Search for the cell housing the specified text and yield its [X, Y] center coordinate. 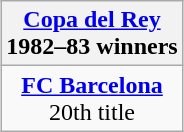
FC Barcelona20th title [92, 98]
Copa del Rey1982–83 winners [92, 34]
